Find where the given text appears and provide that cell's center as [x, y] coordinate. 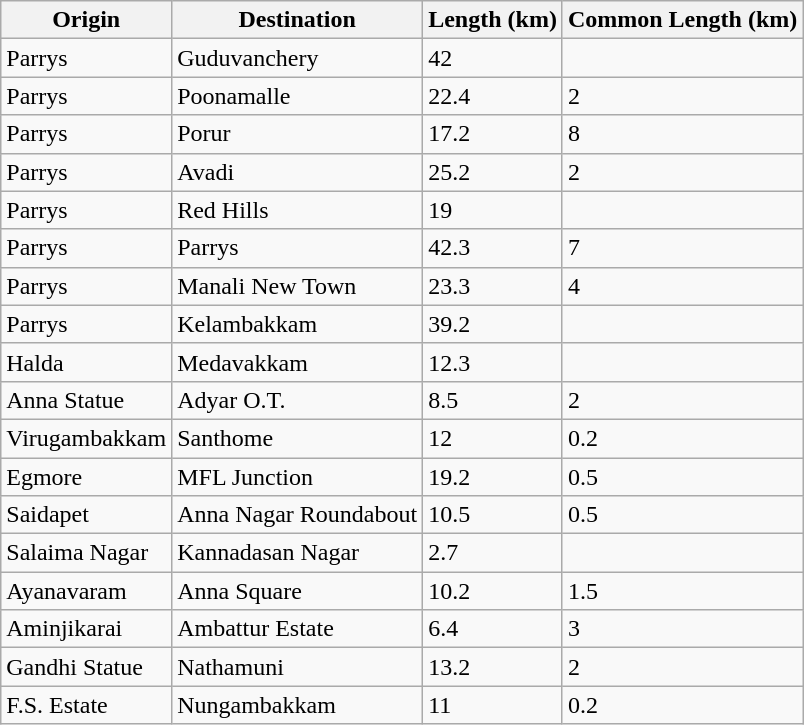
Origin [86, 20]
Ambattur Estate [298, 629]
Destination [298, 20]
Medavakkam [298, 362]
Nathamuni [298, 667]
10.2 [493, 591]
Length (km) [493, 20]
Halda [86, 362]
Anna Square [298, 591]
F.S. Estate [86, 705]
Aminjikarai [86, 629]
Virugambakkam [86, 438]
12.3 [493, 362]
Santhome [298, 438]
Red Hills [298, 210]
Adyar O.T. [298, 400]
17.2 [493, 134]
Manali New Town [298, 286]
3 [682, 629]
Anna Statue [86, 400]
23.3 [493, 286]
11 [493, 705]
Porur [298, 134]
6.4 [493, 629]
1.5 [682, 591]
Guduvanchery [298, 58]
39.2 [493, 324]
12 [493, 438]
42.3 [493, 248]
Avadi [298, 172]
7 [682, 248]
19.2 [493, 477]
Salaima Nagar [86, 553]
8 [682, 134]
Common Length (km) [682, 20]
8.5 [493, 400]
Ayanavaram [86, 591]
2.7 [493, 553]
4 [682, 286]
Saidapet [86, 515]
13.2 [493, 667]
Egmore [86, 477]
42 [493, 58]
Anna Nagar Roundabout [298, 515]
Kelambakkam [298, 324]
25.2 [493, 172]
Poonamalle [298, 96]
Kannadasan Nagar [298, 553]
MFL Junction [298, 477]
19 [493, 210]
Nungambakkam [298, 705]
10.5 [493, 515]
22.4 [493, 96]
Gandhi Statue [86, 667]
